Locate the cell with the specified text and output its [x, y] center coordinate. 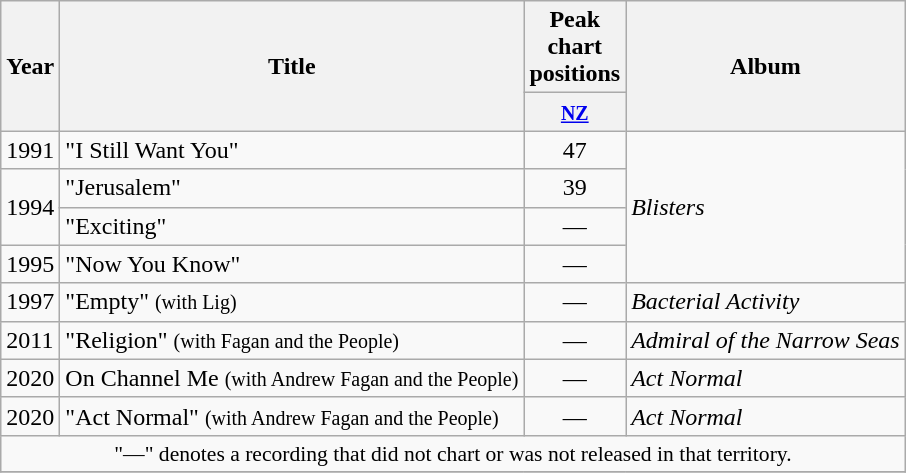
Peak chart positions [575, 47]
On Channel Me (with Andrew Fagan and the People) [292, 378]
"—" denotes a recording that did not chart or was not released in that territory. [453, 453]
2011 [30, 340]
"Religion" (with Fagan and the People) [292, 340]
"I Still Want You" [292, 150]
Bacterial Activity [766, 302]
"Exciting" [292, 226]
39 [575, 188]
"Empty" (with Lig) [292, 302]
1997 [30, 302]
"Jerusalem" [292, 188]
Blisters [766, 207]
Title [292, 66]
47 [575, 150]
Album [766, 66]
"Act Normal" (with Andrew Fagan and the People) [292, 416]
Admiral of the Narrow Seas [766, 340]
Year [30, 66]
"Now You Know" [292, 264]
1994 [30, 207]
1995 [30, 264]
NZ [575, 112]
1991 [30, 150]
